Pinpoint the cell where the given text exists, returning its [x, y] midpoint coordinate. 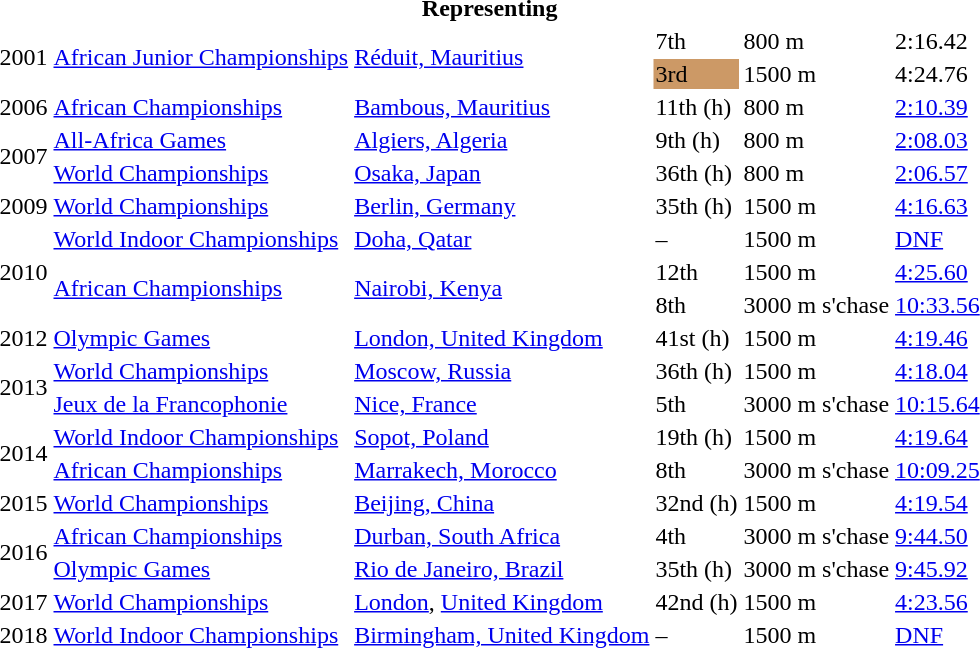
42nd (h) [696, 602]
Durban, South Africa [502, 536]
Beijing, China [502, 503]
Berlin, Germany [502, 206]
– [696, 239]
41st (h) [696, 338]
Algiers, Algeria [502, 140]
All-Africa Games [201, 140]
Nairobi, Kenya [502, 288]
Jeux de la Francophonie [201, 404]
Rio de Janeiro, Brazil [502, 569]
Marrakech, Morocco [502, 470]
5th [696, 404]
Sopot, Poland [502, 437]
Réduit, Mauritius [502, 58]
7th [696, 41]
Nice, France [502, 404]
9th (h) [696, 140]
3rd [696, 74]
African Junior Championships [201, 58]
4th [696, 536]
Doha, Qatar [502, 239]
32nd (h) [696, 503]
11th (h) [696, 107]
12th [696, 272]
Moscow, Russia [502, 371]
Bambous, Mauritius [502, 107]
19th (h) [696, 437]
Osaka, Japan [502, 173]
